Provide the (X, Y) coordinate of the cell's center where the given text is located.  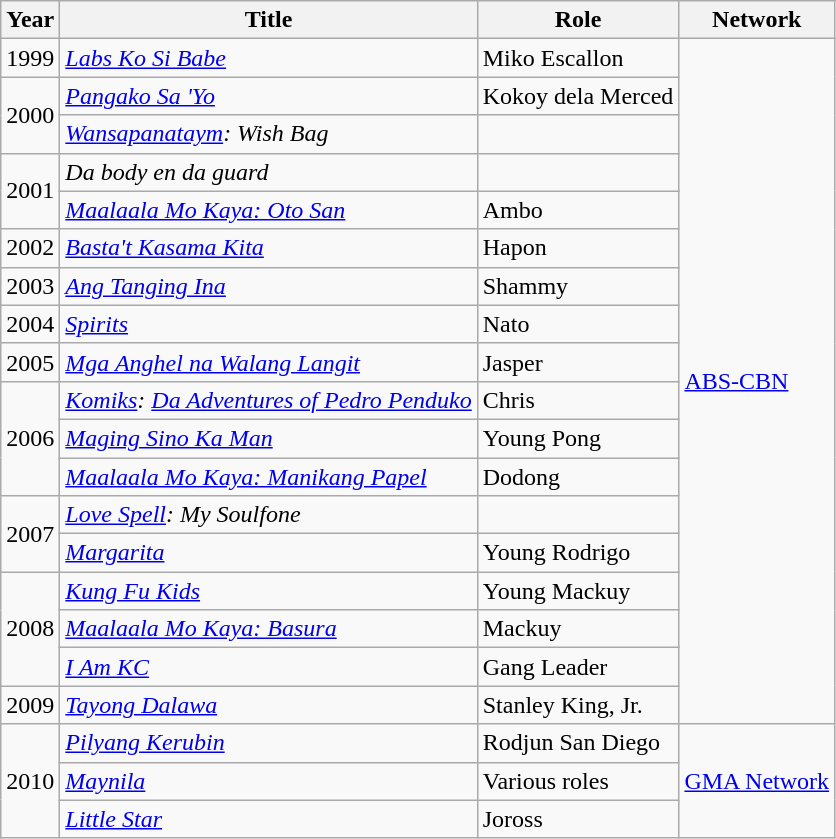
Maalaala Mo Kaya: Basura (268, 629)
Tayong Dalawa (268, 705)
Year (30, 20)
Rodjun San Diego (578, 743)
Network (757, 20)
Da body en da guard (268, 172)
1999 (30, 58)
2005 (30, 362)
2003 (30, 286)
Gang Leader (578, 667)
2007 (30, 534)
Young Pong (578, 438)
2004 (30, 324)
Title (268, 20)
Pangako Sa 'Yo (268, 96)
Chris (578, 400)
GMA Network (757, 781)
I Am KC (268, 667)
2002 (30, 248)
2010 (30, 781)
Shammy (578, 286)
ABS-CBN (757, 382)
2008 (30, 629)
Young Mackuy (578, 591)
Kokoy dela Merced (578, 96)
Maynila (268, 781)
Maging Sino Ka Man (268, 438)
Joross (578, 819)
Mga Anghel na Walang Langit (268, 362)
2001 (30, 191)
Mackuy (578, 629)
Stanley King, Jr. (578, 705)
Nato (578, 324)
Margarita (268, 553)
Various roles (578, 781)
2000 (30, 115)
Little Star (268, 819)
2009 (30, 705)
Basta't Kasama Kita (268, 248)
Labs Ko Si Babe (268, 58)
Kung Fu Kids (268, 591)
2006 (30, 438)
Wansapanataym: Wish Bag (268, 134)
Role (578, 20)
Love Spell: My Soulfone (268, 515)
Spirits (268, 324)
Hapon (578, 248)
Ang Tanging Ina (268, 286)
Maalaala Mo Kaya: Oto San (268, 210)
Komiks: Da Adventures of Pedro Penduko (268, 400)
Miko Escallon (578, 58)
Jasper (578, 362)
Ambo (578, 210)
Dodong (578, 477)
Young Rodrigo (578, 553)
Maalaala Mo Kaya: Manikang Papel (268, 477)
Pilyang Kerubin (268, 743)
